From the cell containing the given text, extract its center point as (x, y) coordinate. 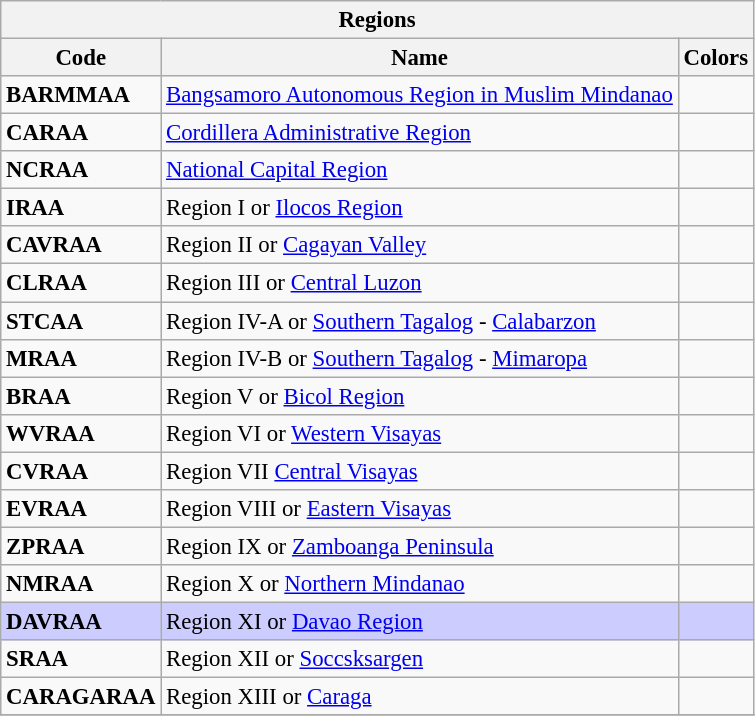
Region II or Cagayan Valley (420, 245)
Regions (378, 20)
WVRAA (81, 433)
Region III or Central Luzon (420, 283)
Region XIII or Caraga (420, 697)
Region IX or Zamboanga Peninsula (420, 546)
Cordillera Administrative Region (420, 133)
MRAA (81, 358)
STCAA (81, 321)
IRAA (81, 208)
Region VIII or Eastern Visayas (420, 509)
EVRAA (81, 509)
Region X or Northern Mindanao (420, 584)
Region VI or Western Visayas (420, 433)
CVRAA (81, 471)
DAVRAA (81, 621)
Name (420, 58)
Region V or Bicol Region (420, 396)
CARAGARAA (81, 697)
ZPRAA (81, 546)
CARAA (81, 133)
Code (81, 58)
Colors (716, 58)
CLRAA (81, 283)
NCRAA (81, 170)
Region IV-A or Southern Tagalog - Calabarzon (420, 321)
NMRAA (81, 584)
BARMMAA (81, 95)
Bangsamoro Autonomous Region in Muslim Mindanao (420, 95)
BRAA (81, 396)
CAVRAA (81, 245)
Region VII Central Visayas (420, 471)
Region XII or Soccsksargen (420, 659)
National Capital Region (420, 170)
Region IV-B or Southern Tagalog - Mimaropa (420, 358)
SRAA (81, 659)
Region I or Ilocos Region (420, 208)
Region XI or Davao Region (420, 621)
